Return (X, Y) of the center of cell containing provided text 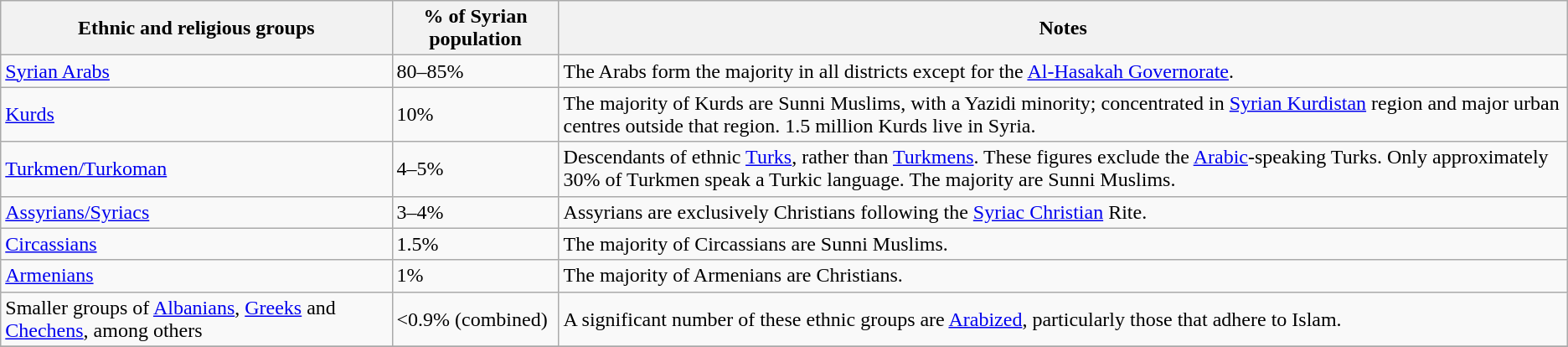
3–4% (476, 212)
Ethnic and religious groups (196, 28)
Smaller groups of Albanians, Greeks and Chechens, among others (196, 319)
Assyrians are exclusively Christians following the Syriac Christian Rite. (1063, 212)
Syrian Arabs (196, 71)
% of Syrian population (476, 28)
Kurds (196, 114)
The majority of Armenians are Christians. (1063, 276)
Armenians (196, 276)
1% (476, 276)
80–85% (476, 71)
4–5% (476, 169)
1.5% (476, 244)
The majority of Circassians are Sunni Muslims. (1063, 244)
Assyrians/Syriacs (196, 212)
A significant number of these ethnic groups are Arabized, particularly those that adhere to Islam. (1063, 319)
10% (476, 114)
Turkmen/Turkoman (196, 169)
Notes (1063, 28)
<0.9% (combined) (476, 319)
Circassians (196, 244)
The Arabs form the majority in all districts except for the Al-Hasakah Governorate. (1063, 71)
